Determine the (x, y) coordinate at the center of the cell enclosing the given text.  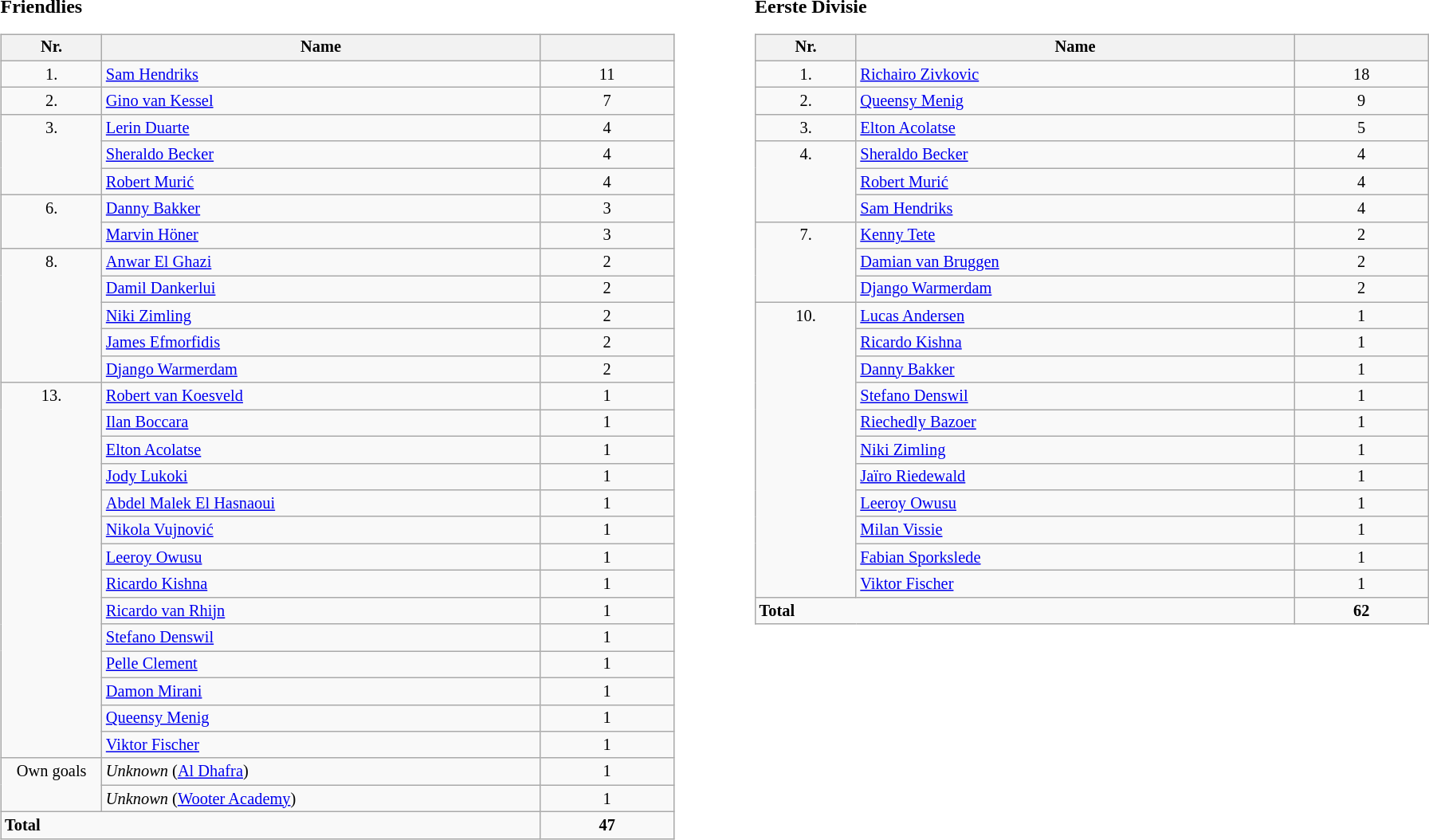
8. (51, 316)
Ricardo van Rhijn (320, 610)
Damon Mirani (320, 691)
Nikola Vujnović (320, 530)
Anwar El Ghazi (320, 262)
5 (1361, 128)
6. (51, 222)
Pelle Clement (320, 665)
11 (607, 74)
Richairo Zivkovic (1074, 74)
47 (607, 826)
4. (807, 182)
Lucas Andersen (1074, 316)
Unknown (Al Dhafra) (320, 771)
Gino van Kessel (320, 101)
62 (1361, 610)
Jody Lukoki (320, 477)
Damian van Bruggen (1074, 262)
Abdel Malek El Hasnaoui (320, 504)
7 (607, 101)
Fabian Sporkslede (1074, 557)
Marvin Höner (320, 235)
7. (807, 261)
Riechedly Bazoer (1074, 423)
Milan Vissie (1074, 530)
Kenny Tete (1074, 235)
James Efmorfidis (320, 343)
Unknown (Wooter Academy) (320, 799)
Own goals (51, 784)
Lerin Duarte (320, 128)
Robert van Koesveld (320, 396)
Ilan Boccara (320, 423)
10. (807, 449)
Jaïro Riedewald (1074, 477)
Damil Dankerlui (320, 289)
9 (1361, 101)
18 (1361, 74)
13. (51, 571)
